Return (x, y) of the center of cell containing provided text 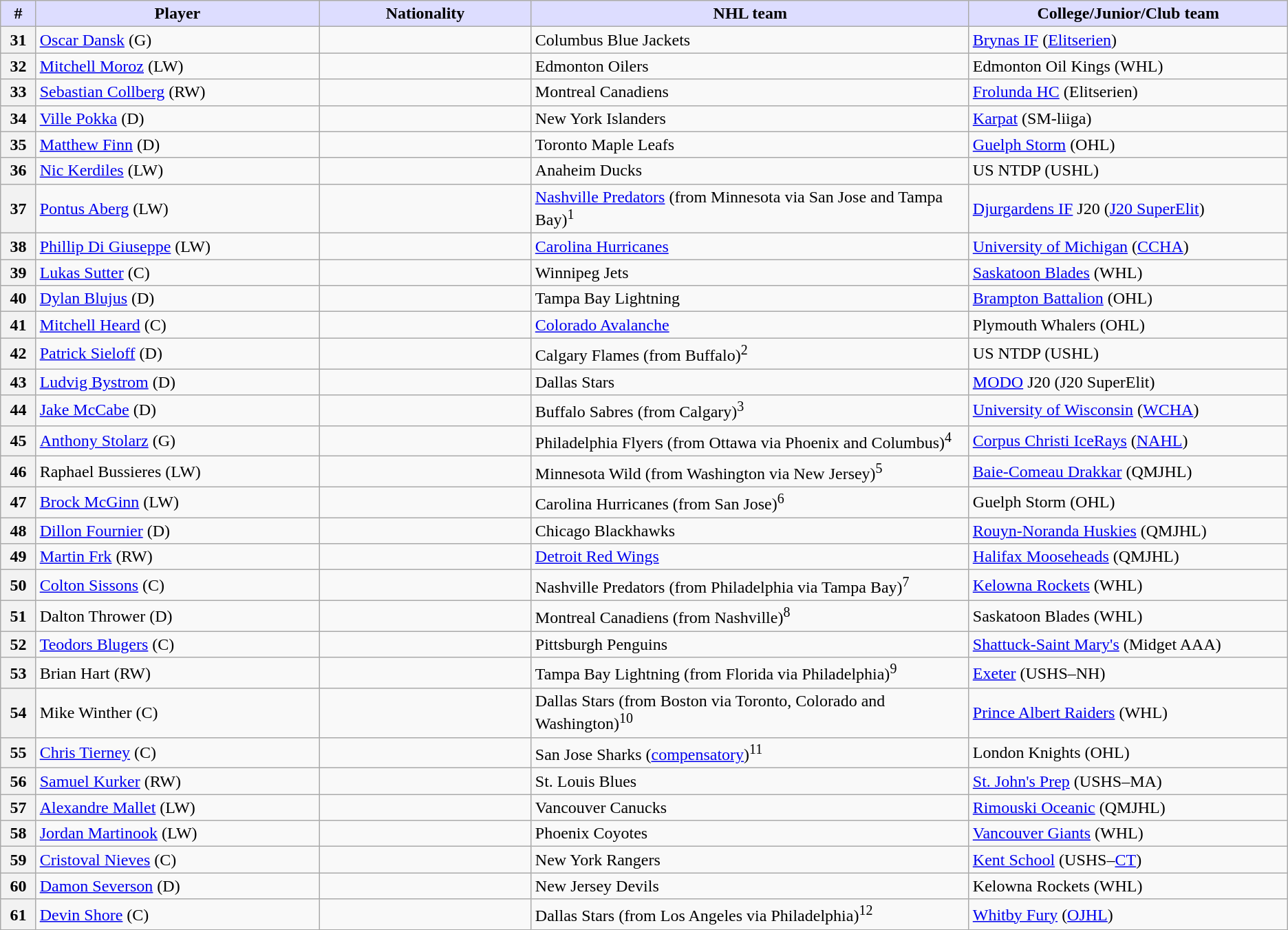
# (18, 14)
Rimouski Oceanic (QMJHL) (1128, 807)
Martin Frk (RW) (178, 557)
54 (18, 713)
San Jose Sharks (compensatory)11 (750, 753)
33 (18, 92)
Karpat (SM-liiga) (1128, 118)
Dallas Stars (from Los Angeles via Philadelphia)12 (750, 914)
48 (18, 531)
Edmonton Oil Kings (WHL) (1128, 66)
46 (18, 472)
Carolina Hurricanes (750, 246)
41 (18, 325)
Damon Severson (D) (178, 886)
College/Junior/Club team (1128, 14)
Montreal Canadiens (from Nashville)8 (750, 617)
Dallas Stars (750, 382)
Anthony Stolarz (G) (178, 441)
Columbus Blue Jackets (750, 40)
39 (18, 273)
34 (18, 118)
New York Islanders (750, 118)
Buffalo Sabres (from Calgary)3 (750, 410)
London Knights (OHL) (1128, 753)
Brynas IF (Elitserien) (1128, 40)
37 (18, 209)
Devin Shore (C) (178, 914)
Mitchell Heard (C) (178, 325)
Dillon Fournier (D) (178, 531)
Patrick Sieloff (D) (178, 354)
44 (18, 410)
Mike Winther (C) (178, 713)
Dylan Blujus (D) (178, 299)
Player (178, 14)
Ville Pokka (D) (178, 118)
45 (18, 441)
Prince Albert Raiders (WHL) (1128, 713)
50 (18, 585)
Philadelphia Flyers (from Ottawa via Phoenix and Columbus)4 (750, 441)
35 (18, 145)
36 (18, 171)
Phoenix Coyotes (750, 834)
Calgary Flames (from Buffalo)2 (750, 354)
Ludvig Bystrom (D) (178, 382)
Chicago Blackhawks (750, 531)
Winnipeg Jets (750, 273)
Exeter (USHS–NH) (1128, 673)
Colton Sissons (C) (178, 585)
Djurgardens IF J20 (J20 SuperElit) (1128, 209)
New Jersey Devils (750, 886)
Mitchell Moroz (LW) (178, 66)
53 (18, 673)
NHL team (750, 14)
Edmonton Oilers (750, 66)
38 (18, 246)
31 (18, 40)
Shattuck-Saint Mary's (Midget AAA) (1128, 644)
40 (18, 299)
57 (18, 807)
Rouyn-Noranda Huskies (QMJHL) (1128, 531)
Whitby Fury (OJHL) (1128, 914)
47 (18, 503)
Nashville Predators (from Minnesota via San Jose and Tampa Bay)1 (750, 209)
Teodors Blugers (C) (178, 644)
61 (18, 914)
Halifax Mooseheads (QMJHL) (1128, 557)
Pittsburgh Penguins (750, 644)
51 (18, 617)
Dalton Thrower (D) (178, 617)
Lukas Sutter (C) (178, 273)
32 (18, 66)
Brock McGinn (LW) (178, 503)
Phillip Di Giuseppe (LW) (178, 246)
Nashville Predators (from Philadelphia via Tampa Bay)7 (750, 585)
Frolunda HC (Elitserien) (1128, 92)
Kent School (USHS–CT) (1128, 860)
Plymouth Whalers (OHL) (1128, 325)
Dallas Stars (from Boston via Toronto, Colorado and Washington)10 (750, 713)
Oscar Dansk (G) (178, 40)
Pontus Aberg (LW) (178, 209)
42 (18, 354)
Jake McCabe (D) (178, 410)
Colorado Avalanche (750, 325)
49 (18, 557)
Chris Tierney (C) (178, 753)
55 (18, 753)
59 (18, 860)
New York Rangers (750, 860)
Montreal Canadiens (750, 92)
Samuel Kurker (RW) (178, 781)
Sebastian Collberg (RW) (178, 92)
MODO J20 (J20 SuperElit) (1128, 382)
58 (18, 834)
60 (18, 886)
Jordan Martinook (LW) (178, 834)
Matthew Finn (D) (178, 145)
Tampa Bay Lightning (from Florida via Philadelphia)9 (750, 673)
Brian Hart (RW) (178, 673)
Corpus Christi IceRays (NAHL) (1128, 441)
Cristoval Nieves (C) (178, 860)
56 (18, 781)
Raphael Bussieres (LW) (178, 472)
Brampton Battalion (OHL) (1128, 299)
Detroit Red Wings (750, 557)
Anaheim Ducks (750, 171)
Vancouver Giants (WHL) (1128, 834)
Carolina Hurricanes (from San Jose)6 (750, 503)
Tampa Bay Lightning (750, 299)
Minnesota Wild (from Washington via New Jersey)5 (750, 472)
52 (18, 644)
Nic Kerdiles (LW) (178, 171)
Vancouver Canucks (750, 807)
43 (18, 382)
Nationality (425, 14)
University of Michigan (CCHA) (1128, 246)
St. Louis Blues (750, 781)
St. John's Prep (USHS–MA) (1128, 781)
Baie-Comeau Drakkar (QMJHL) (1128, 472)
Alexandre Mallet (LW) (178, 807)
University of Wisconsin (WCHA) (1128, 410)
Toronto Maple Leafs (750, 145)
